Determine the (x, y) coordinate at the center of the cell enclosing the given text.  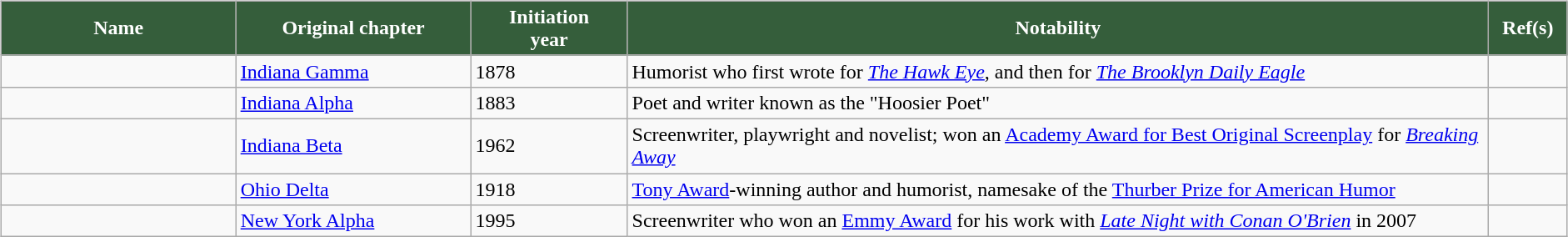
Indiana Beta (353, 145)
Poet and writer known as the "Hoosier Poet" (1058, 103)
Original chapter (353, 28)
Notability (1058, 28)
Indiana Alpha (353, 103)
Indiana Gamma (353, 71)
Tony Award-winning author and humorist, namesake of the Thurber Prize for American Humor (1058, 189)
Name (118, 28)
1878 (549, 71)
Initiationyear (549, 28)
1962 (549, 145)
Humorist who first wrote for The Hawk Eye, and then for The Brooklyn Daily Eagle (1058, 71)
1995 (549, 221)
Screenwriter, playwright and novelist; won an Academy Award for Best Original Screenplay for Breaking Away (1058, 145)
Ref(s) (1528, 28)
Ohio Delta (353, 189)
New York Alpha (353, 221)
1883 (549, 103)
1918 (549, 189)
Screenwriter who won an Emmy Award for his work with Late Night with Conan O'Brien in 2007 (1058, 221)
